Locate the cell with the specified text and output its [x, y] center coordinate. 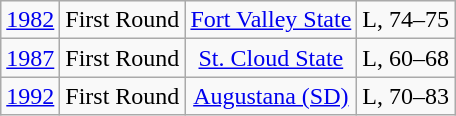
1992 [30, 96]
Fort Valley State [271, 20]
Augustana (SD) [271, 96]
1982 [30, 20]
L, 70–83 [406, 96]
L, 60–68 [406, 58]
1987 [30, 58]
L, 74–75 [406, 20]
St. Cloud State [271, 58]
